Locate the cell with the specified text and output its (x, y) center coordinate. 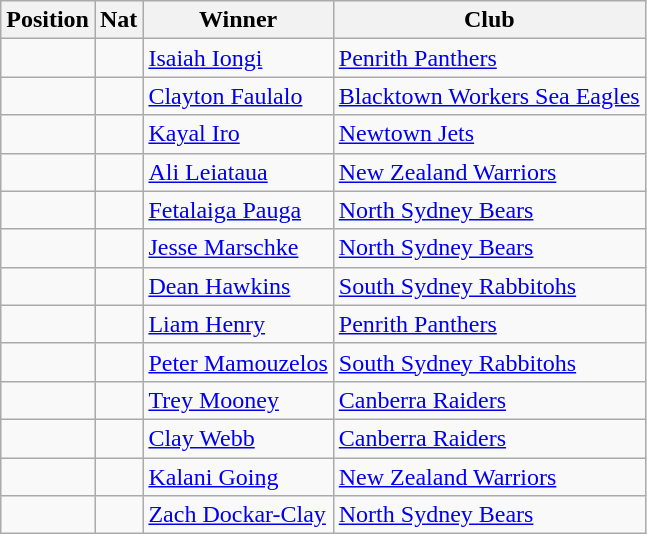
Nat (118, 20)
Zach Dockar-Clay (238, 515)
Ali Leiataua (238, 172)
Isaiah Iongi (238, 58)
Dean Hawkins (238, 286)
Liam Henry (238, 324)
Clay Webb (238, 438)
Trey Mooney (238, 400)
Blacktown Workers Sea Eagles (489, 96)
Clayton Faulalo (238, 96)
Newtown Jets (489, 134)
Fetalaiga Pauga (238, 210)
Jesse Marschke (238, 248)
Winner (238, 20)
Position (48, 20)
Kalani Going (238, 477)
Club (489, 20)
Kayal Iro (238, 134)
Peter Mamouzelos (238, 362)
